Locate the cell with the specified text and output its [x, y] center coordinate. 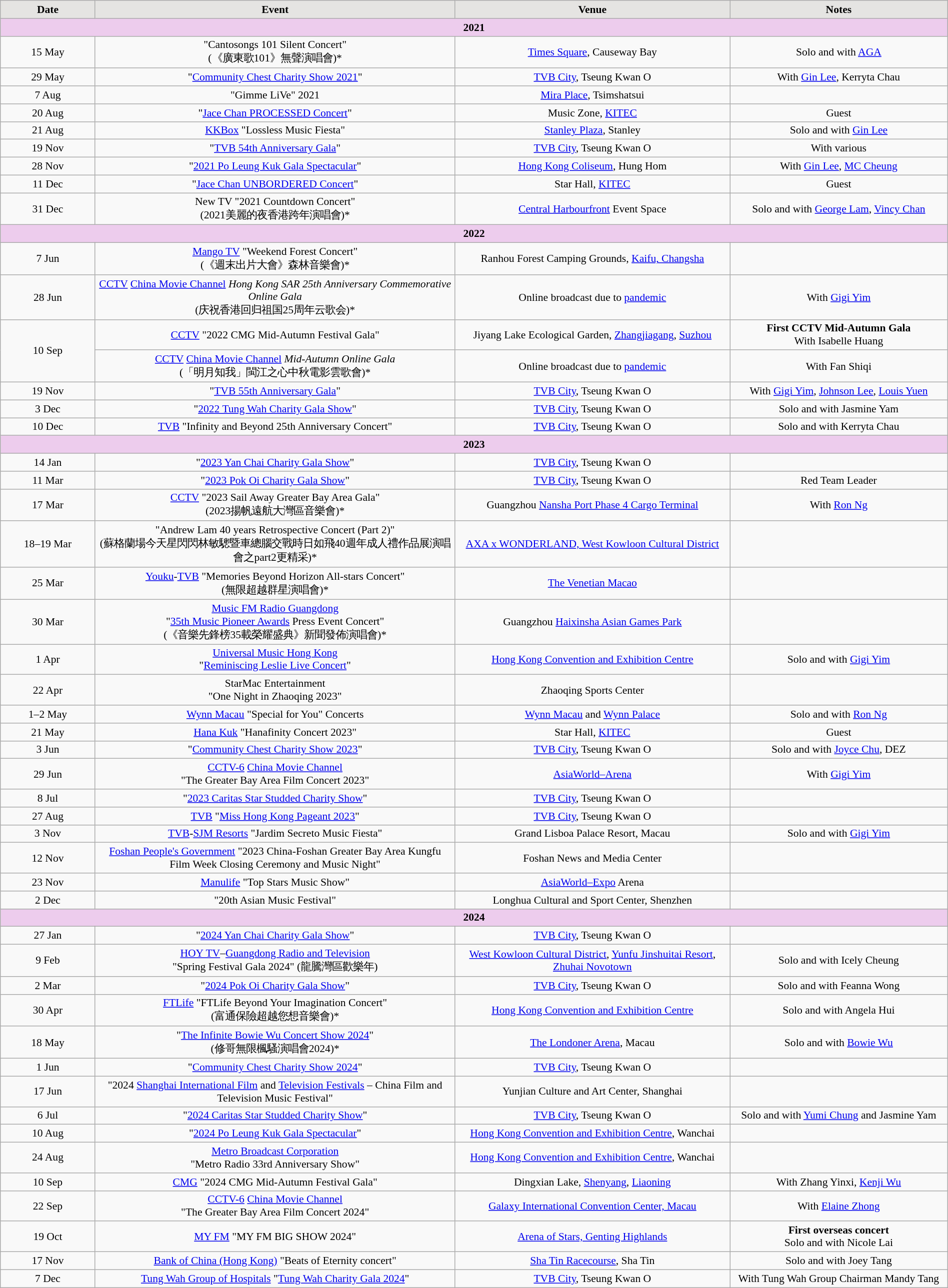
"Jace Chan PROCESSED Concert" [275, 113]
22 Apr [48, 690]
TVB "Miss Hong Kong Pageant 2023" [275, 816]
With Tung Wah Group Chairman Mandy Tang [839, 1279]
Solo and with Icely Cheung [839, 961]
1 Jun [48, 1068]
Stanley Plaza, Stanley [592, 130]
2024 [474, 918]
29 May [48, 77]
With Gigi Yim, Johnson Lee, Louis Yuen [839, 391]
"2022 Tung Wah Charity Gala Show" [275, 409]
AXA x WONDERLAND, West Kowloon Cultural District [592, 545]
KKBox "Lossless Music Fiesta" [275, 130]
"2023 Caritas Star Studded Charity Show" [275, 798]
With Gin Lee, Kerryta Chau [839, 77]
11 Dec [48, 184]
21 Aug [48, 130]
10 Aug [48, 1134]
Grand Lisboa Palace Resort, Macau [592, 834]
With various [839, 148]
21 May [48, 732]
Solo and with Ron Ng [839, 714]
12 Nov [48, 858]
30 Apr [48, 1010]
Guangzhou Haixinsha Asian Games Park [592, 622]
2 Dec [48, 900]
"Cantosongs 101 Silent Concert"(《廣東歌101》無聲演唱會)* [275, 52]
New TV "2021 Countdown Concert"(2021美麗的夜香港跨年演唱會)* [275, 209]
The Londoner Arena, Macau [592, 1043]
2023 [474, 445]
"TVB 54th Anniversary Gala" [275, 148]
3 Jun [48, 750]
Hong Kong Coliseum, Hung Hom [592, 166]
CCTV "2022 CMG Mid-Autumn Festival Gala" [275, 335]
Central Harbourfront Event Space [592, 209]
"2023 Yan Chai Charity Gala Show" [275, 462]
Solo and with Yumi Chung and Jasmine Yam [839, 1116]
Solo and with Bowie Wu [839, 1043]
Solo and with Feanna Wong [839, 986]
Date [48, 9]
CCTV-6 China Movie Channel"The Greater Bay Area Film Concert 2024" [275, 1206]
"2024 Po Leung Kuk Gala Spectacular" [275, 1134]
"2024 Yan Chai Charity Gala Show" [275, 936]
With Elaine Zhong [839, 1206]
14 Jan [48, 462]
Youku-TVB "Memories Beyond Horizon All-stars Concert"(無限超越群星演唱會)* [275, 583]
Bank of China (Hong Kong) "Beats of Eternity concert" [275, 1261]
"20th Asian Music Festival" [275, 900]
CCTV China Movie Channel Hong Kong SAR 25th Anniversary Commemorative Online Gala(庆祝香港回归祖国25周年云歌会)* [275, 297]
Solo and with Gin Lee [839, 130]
With Gin Lee, MC Cheung [839, 166]
17 Mar [48, 505]
18 May [48, 1043]
Sha Tin Racecourse, Sha Tin [592, 1261]
28 Jun [48, 297]
Zhaoqing Sports Center [592, 690]
8 Jul [48, 798]
CMG "2024 CMG Mid-Autumn Festival Gala" [275, 1182]
The Venetian Macao [592, 583]
Red Team Leader [839, 480]
24 Aug [48, 1158]
"2024 Caritas Star Studded Charity Show" [275, 1116]
Solo and with Joyce Chu, DEZ [839, 750]
Jiyang Lake Ecological Garden, Zhangjiagang, Suzhou [592, 335]
23 Nov [48, 882]
6 Jul [48, 1116]
"Community Chest Charity Show 2021" [275, 77]
Solo and with AGA [839, 52]
"The Infinite Bowie Wu Concert Show 2024"(修哥無限楓騷演唱會2024)* [275, 1043]
"2021 Po Leung Kuk Gala Spectacular" [275, 166]
2021 [474, 27]
CCTV China Movie Channel Mid-Autumn Online Gala(「明月知我」閩江之心中秋電影雲歌會)* [275, 366]
1 Apr [48, 660]
1–2 May [48, 714]
29 Jun [48, 774]
"2023 Pok Oi Charity Gala Show" [275, 480]
Solo and with George Lam, Vincy Chan [839, 209]
"Community Chest Charity Show 2024" [275, 1068]
TVB-SJM Resorts "Jardim Secreto Music Fiesta" [275, 834]
TVB "Infinity and Beyond 25th Anniversary Concert" [275, 427]
27 Aug [48, 816]
31 Dec [48, 209]
HOY TV–Guangdong Radio and Television"Spring Festival Gala 2024" (龍騰灣區歡樂年) [275, 961]
With Zhang Yinxi, Kenji Wu [839, 1182]
"Community Chest Charity Show 2023" [275, 750]
FTLife "FTLife Beyond Your Imagination Concert"(富通保險超越您想音樂會)* [275, 1010]
27 Jan [48, 936]
Venue [592, 9]
Event [275, 9]
First overseas concertSolo and with Nicole Lai [839, 1237]
Ranhou Forest Camping Grounds, Kaifu, Changsha [592, 259]
AsiaWorld–Expo Arena [592, 882]
Guangzhou Nansha Port Phase 4 Cargo Terminal [592, 505]
17 Nov [48, 1261]
Times Square, Causeway Bay [592, 52]
First CCTV Mid-Autumn GalaWith Isabelle Huang [839, 335]
MY FM "MY FM BIG SHOW 2024" [275, 1237]
"2024 Pok Oi Charity Gala Show" [275, 986]
CCTV-6 China Movie Channel"The Greater Bay Area Film Concert 2023" [275, 774]
30 Mar [48, 622]
11 Mar [48, 480]
CCTV "2023 Sail Away Greater Bay Area Gala"(2023揚帆遠航大灣區音樂會)* [275, 505]
28 Nov [48, 166]
3 Dec [48, 409]
22 Sep [48, 1206]
9 Feb [48, 961]
Music FM Radio Guangdong"35th Music Pioneer Awards Press Event Concert"(《音樂先鋒榜35載榮耀盛典》新聞發佈演唱會)* [275, 622]
25 Mar [48, 583]
Solo and with Angela Hui [839, 1010]
Dingxian Lake, Shenyang, Liaoning [592, 1182]
West Kowloon Cultural District, Yunfu Jinshuitai Resort, Zhuhai Novotown [592, 961]
3 Nov [48, 834]
Hana Kuk "Hanafinity Concert 2023" [275, 732]
Foshan People's Government "2023 China-Foshan Greater Bay Area Kungfu Film Week Closing Ceremony and Music Night" [275, 858]
Manulife "Top Stars Music Show" [275, 882]
15 May [48, 52]
Foshan News and Media Center [592, 858]
Wynn Macau and Wynn Palace [592, 714]
Tung Wah Group of Hospitals "Tung Wah Charity Gala 2024" [275, 1279]
Music Zone, KITEC [592, 113]
Universal Music Hong Kong"Reminiscing Leslie Live Concert" [275, 660]
Yunjian Culture and Art Center, Shanghai [592, 1092]
Galaxy International Convention Center, Macau [592, 1206]
AsiaWorld–Arena [592, 774]
Mango TV "Weekend Forest Concert"(《週末出片大會》森林音樂會)* [275, 259]
Notes [839, 9]
18–19 Mar [48, 545]
StarMac Entertainment"One Night in Zhaoqing 2023" [275, 690]
7 Jun [48, 259]
2022 [474, 234]
Solo and with Kerryta Chau [839, 427]
Arena of Stars, Genting Highlands [592, 1237]
20 Aug [48, 113]
19 Oct [48, 1237]
Metro Broadcast Corporation"Metro Radio 33rd Anniversary Show" [275, 1158]
Mira Place, Tsimshatsui [592, 95]
"2024 Shanghai International Film and Television Festivals – China Film and Television Music Festival" [275, 1092]
17 Jun [48, 1092]
"TVB 55th Anniversary Gala" [275, 391]
"Gimme LiVe" 2021 [275, 95]
7 Dec [48, 1279]
With Ron Ng [839, 505]
With Fan Shiqi [839, 366]
2 Mar [48, 986]
Solo and with Joey Tang [839, 1261]
"Jace Chan UNBORDERED Concert" [275, 184]
Wynn Macau "Special for You" Concerts [275, 714]
Longhua Cultural and Sport Center, Shenzhen [592, 900]
Solo and with Jasmine Yam [839, 409]
"Andrew Lam 40 years Retrospective Concert (Part 2)"(蘇格蘭場今天星閃閃林敏驄暨車總腦交戰時日如飛40週年成人禮作品展演唱會之part2更精采)* [275, 545]
10 Dec [48, 427]
7 Aug [48, 95]
